Determine the [x, y] coordinate at the center of the cell enclosing the given text.  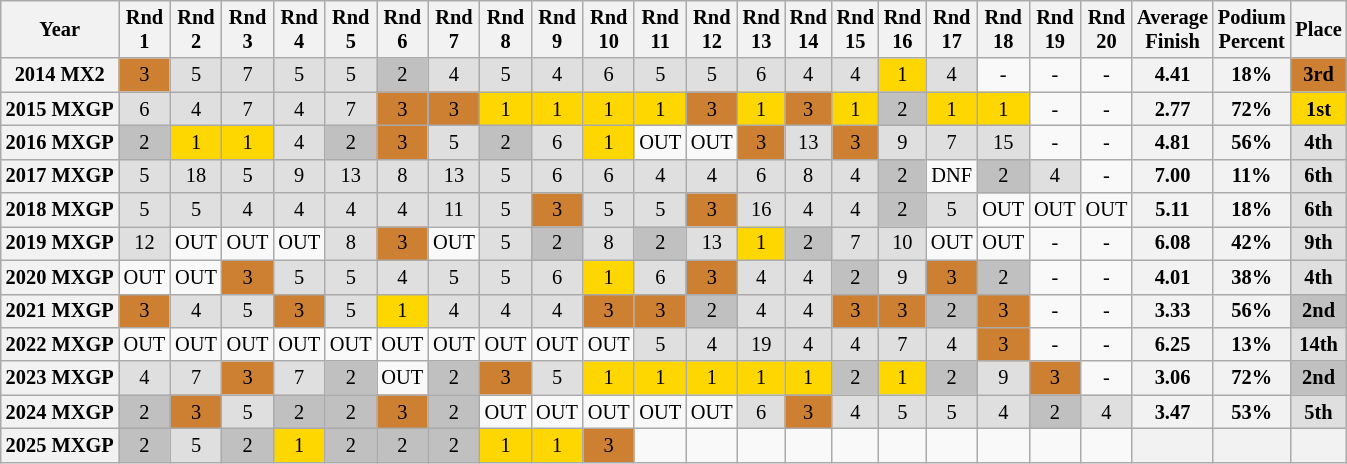
Rnd9 [557, 29]
3.47 [1172, 412]
18 [196, 176]
Rnd11 [660, 29]
AverageFinish [1172, 29]
2017 MXGP [60, 176]
Rnd4 [299, 29]
2016 MXGP [60, 142]
2018 MXGP [60, 210]
Rnd1 [145, 29]
PodiumPercent [1252, 29]
5th [1318, 412]
Rnd3 [248, 29]
2023 MXGP [60, 378]
Rnd12 [712, 29]
11 [454, 210]
Rnd15 [856, 29]
6.08 [1172, 243]
DNF [952, 176]
19 [762, 344]
Rnd20 [1107, 29]
Rnd10 [609, 29]
Rnd19 [1055, 29]
3.33 [1172, 311]
Rnd8 [506, 29]
53% [1252, 412]
Place [1318, 29]
14th [1318, 344]
9th [1318, 243]
Rnd5 [351, 29]
Rnd2 [196, 29]
Rnd7 [454, 29]
4.81 [1172, 142]
13% [1252, 344]
12 [145, 243]
2020 MXGP [60, 277]
42% [1252, 243]
10 [902, 243]
Rnd16 [902, 29]
2021 MXGP [60, 311]
7.00 [1172, 176]
Rnd6 [403, 29]
1st [1318, 109]
16 [762, 210]
2014 MX2 [60, 75]
3rd [1318, 75]
38% [1252, 277]
2015 MXGP [60, 109]
Rnd17 [952, 29]
4.41 [1172, 75]
Year [60, 29]
Rnd13 [762, 29]
11% [1252, 176]
2019 MXGP [60, 243]
15 [1003, 142]
2024 MXGP [60, 412]
2025 MXGP [60, 445]
2.77 [1172, 109]
Rnd18 [1003, 29]
4.01 [1172, 277]
3.06 [1172, 378]
2022 MXGP [60, 344]
5.11 [1172, 210]
Rnd14 [808, 29]
6.25 [1172, 344]
